Capture the cell that displays the provided text and extract its [X, Y] central coordinate. 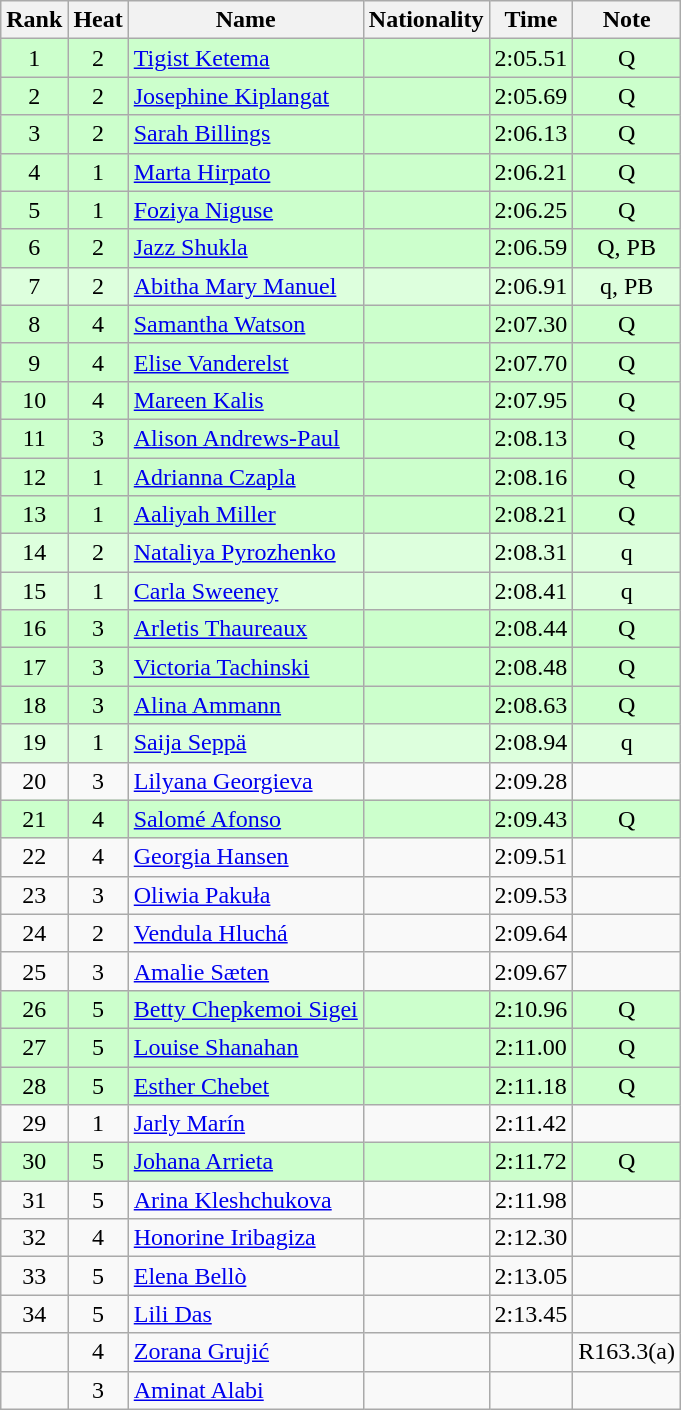
31 [34, 1200]
Victoria Tachinski [246, 667]
33 [34, 1276]
Note [627, 20]
Johana Arrieta [246, 1162]
2:09.28 [531, 781]
10 [34, 400]
Alison Andrews-Paul [246, 438]
2:11.00 [531, 1047]
Salomé Afonso [246, 819]
Nationality [426, 20]
Arina Kleshchukova [246, 1200]
2:08.21 [531, 515]
Betty Chepkemoi Sigei [246, 1009]
2:06.21 [531, 172]
Zorana Grujić [246, 1352]
2:08.31 [531, 553]
2:12.30 [531, 1238]
13 [34, 515]
Jarly Marín [246, 1124]
11 [34, 438]
Samantha Watson [246, 324]
26 [34, 1009]
Heat [98, 20]
2:08.48 [531, 667]
Foziya Niguse [246, 210]
18 [34, 705]
Elise Vanderelst [246, 362]
2:07.95 [531, 400]
Tigist Ketema [246, 58]
2:08.16 [531, 477]
2:09.51 [531, 857]
Abitha Mary Manuel [246, 286]
34 [34, 1314]
19 [34, 743]
Oliwia Pakuła [246, 895]
9 [34, 362]
20 [34, 781]
28 [34, 1085]
2:11.42 [531, 1124]
2:09.43 [531, 819]
17 [34, 667]
Alina Ammann [246, 705]
2:06.25 [531, 210]
Aaliyah Miller [246, 515]
30 [34, 1162]
Lili Das [246, 1314]
2:08.44 [531, 629]
2:08.41 [531, 591]
Amalie Sæten [246, 971]
2:09.53 [531, 895]
25 [34, 971]
16 [34, 629]
2:06.13 [531, 134]
Sarah Billings [246, 134]
2:13.05 [531, 1276]
2:11.72 [531, 1162]
2:08.63 [531, 705]
2:10.96 [531, 1009]
2:08.13 [531, 438]
2:07.70 [531, 362]
Elena Bellò [246, 1276]
29 [34, 1124]
2:11.98 [531, 1200]
Arletis Thaureaux [246, 629]
2:05.69 [531, 96]
2:06.59 [531, 248]
6 [34, 248]
2:09.64 [531, 933]
Vendula Hluchá [246, 933]
Adrianna Czapla [246, 477]
23 [34, 895]
2:07.30 [531, 324]
Louise Shanahan [246, 1047]
Nataliya Pyrozhenko [246, 553]
2:06.91 [531, 286]
Lilyana Georgieva [246, 781]
Jazz Shukla [246, 248]
Saija Seppä [246, 743]
32 [34, 1238]
2:05.51 [531, 58]
Josephine Kiplangat [246, 96]
Mareen Kalis [246, 400]
22 [34, 857]
2:08.94 [531, 743]
2:09.67 [531, 971]
Aminat Alabi [246, 1390]
Georgia Hansen [246, 857]
Esther Chebet [246, 1085]
Time [531, 20]
R163.3(a) [627, 1352]
12 [34, 477]
2:13.45 [531, 1314]
Rank [34, 20]
Marta Hirpato [246, 172]
Carla Sweeney [246, 591]
q, PB [627, 286]
14 [34, 553]
21 [34, 819]
8 [34, 324]
Honorine Iribagiza [246, 1238]
24 [34, 933]
Q, PB [627, 248]
2:11.18 [531, 1085]
27 [34, 1047]
Name [246, 20]
7 [34, 286]
15 [34, 591]
